Output the (x, y) coordinate of the center of the cell containing the given text.  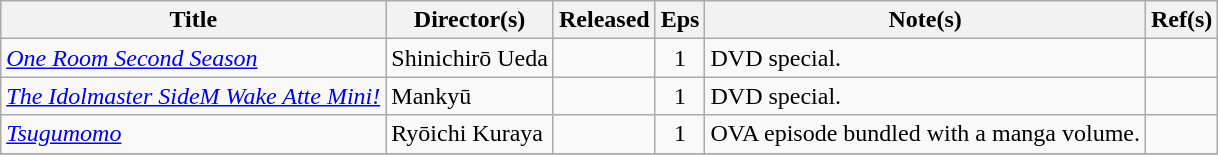
Eps (680, 20)
OVA episode bundled with a manga volume. (926, 134)
Note(s) (926, 20)
Mankyū (470, 96)
The Idolmaster SideM Wake Atte Mini! (194, 96)
Ref(s) (1181, 20)
Tsugumomo (194, 134)
Ryōichi Kuraya (470, 134)
Director(s) (470, 20)
One Room Second Season (194, 58)
Title (194, 20)
Released (604, 20)
Shinichirō Ueda (470, 58)
